Return the (x, y) coordinate for the center point of the cell that contains the specified text.  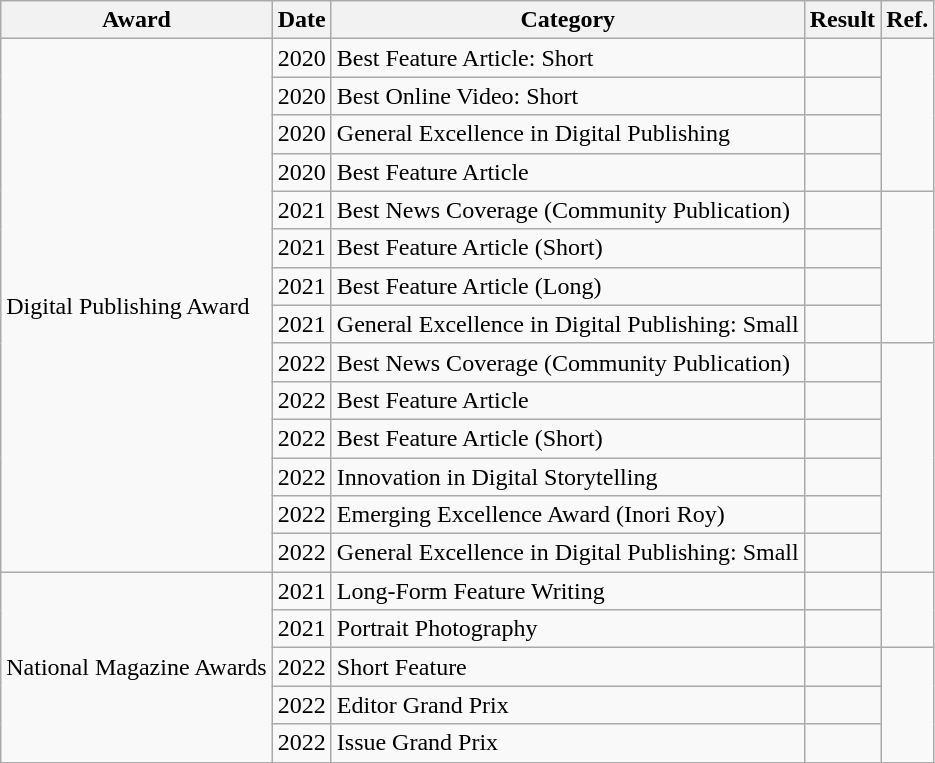
Best Feature Article: Short (568, 58)
Short Feature (568, 667)
Innovation in Digital Storytelling (568, 477)
Best Online Video: Short (568, 96)
Issue Grand Prix (568, 743)
Digital Publishing Award (136, 306)
Emerging Excellence Award (Inori Roy) (568, 515)
Result (842, 20)
National Magazine Awards (136, 667)
General Excellence in Digital Publishing (568, 134)
Portrait Photography (568, 629)
Best Feature Article (Long) (568, 286)
Ref. (908, 20)
Long-Form Feature Writing (568, 591)
Category (568, 20)
Date (302, 20)
Editor Grand Prix (568, 705)
Award (136, 20)
